For the text-containing cell, return its midpoint in [X, Y] coordinate format. 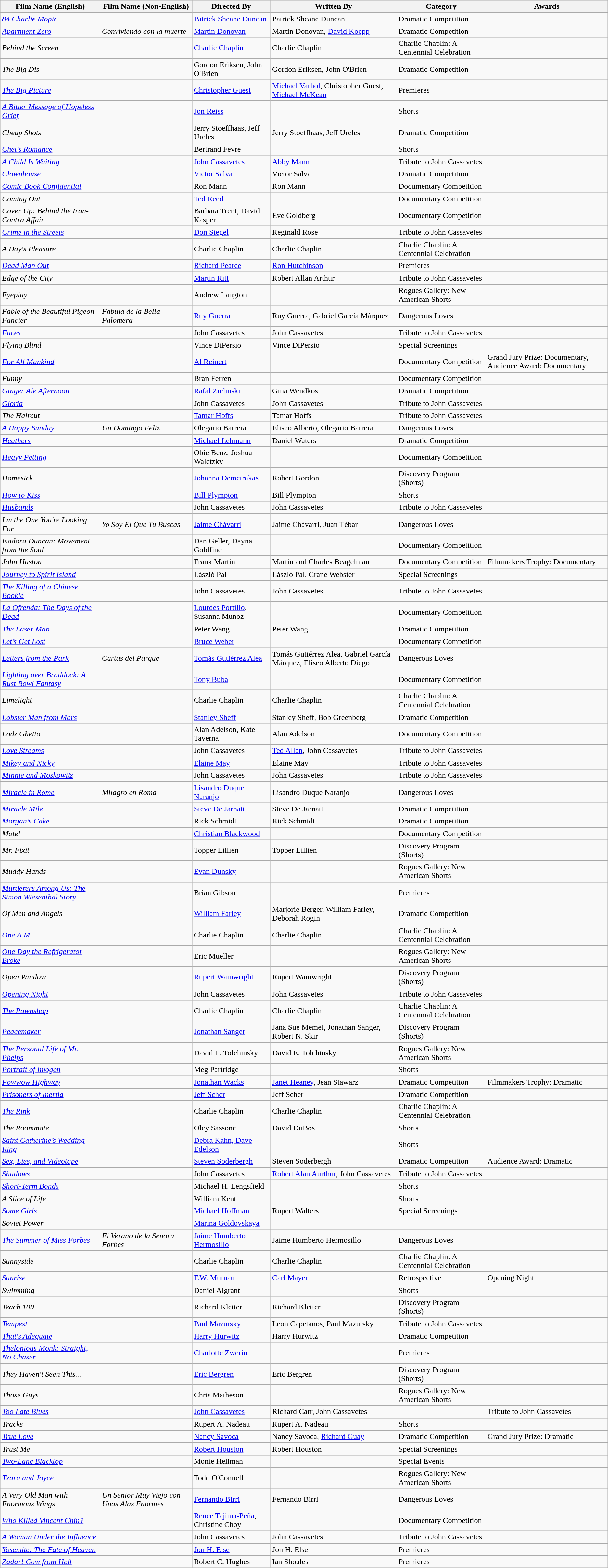
Crime in the Streets [50, 232]
Michael H. Lengsfield [231, 1186]
The Big Dis [50, 69]
Too Late Blues [50, 1412]
Martin Donovan, David Koepp [333, 31]
Conviviendo con la muerte [146, 31]
Behind the Screen [50, 48]
Janet Heaney, Jean Stawarz [333, 1082]
Sex, Lies, and Videotape [50, 1161]
Obie Benz, Joshua Waletzky [231, 457]
Ron Hutchinson [333, 266]
Cheap Shots [50, 133]
Jaime Chávarri [231, 524]
Comic Book Confidential [50, 186]
Open Window [50, 977]
Martin Ritt [231, 278]
László Pal, Crane Webster [333, 574]
Cartas del Parque [146, 658]
Muddy Hands [50, 871]
Nancy Savoca [231, 1436]
A Woman Under the Influence [50, 1537]
Teach 109 [50, 1307]
Heavy Petting [50, 457]
Robert Alan Aurthur, John Cassavetes [333, 1174]
Robert Allan Arthur [333, 278]
A Slice of Life [50, 1198]
The Roommate [50, 1128]
Grand Jury Prize: Dramatic [547, 1436]
Al Reinert [231, 362]
Retrospective [441, 1278]
Motel [50, 834]
Alan Adelson, Kate Taverna [231, 734]
Film Name (Non-English) [146, 6]
The Personal Life of Mr. Phelps [50, 1053]
Alan Adelson [333, 734]
A Very Old Man with Enormous Wings [50, 1499]
Of Men and Angels [50, 913]
Jonathan Sanger [231, 1032]
Limelight [50, 700]
Murderers Among Us: The Simon Wiesenthal Story [50, 893]
Brian Gibson [231, 893]
Special Events [441, 1461]
For All Mankind [50, 362]
Christian Blackwood [231, 834]
William Farley [231, 913]
Ted Reed [231, 198]
Category [441, 6]
Martin and Charles Beagelman [333, 562]
Richard Pearce [231, 266]
Yosemite: The Fate of Heaven [50, 1549]
Soviet Power [50, 1223]
Miracle in Rome [50, 792]
Bran Ferren [231, 378]
Morgan’s Cake [50, 821]
Olegario Barrera [231, 428]
True Love [50, 1436]
Martin Donovan [231, 31]
Un Senior Muy Viejo con Unas Alas Enormes [146, 1499]
Directed By [231, 6]
Bruce Weber [231, 641]
Love Streams [50, 751]
Tzara and Joyce [50, 1478]
They Haven't Seen This... [50, 1374]
Portrait of Imogen [50, 1070]
Eve Goldberg [333, 216]
John Huston [50, 562]
Husbands [50, 507]
Saint Catherine’s Wedding Ring [50, 1145]
The Pawnshop [50, 1011]
Monte Hellman [231, 1461]
Powwow Highway [50, 1082]
Heathers [50, 440]
Written By [333, 6]
A Bitter Message of Hopeless Grief [50, 111]
Swimming [50, 1290]
The Rink [50, 1111]
Ian Shoales [333, 1562]
Ruy Guerra, Gabriel García Márquez [333, 316]
Trust Me [50, 1449]
Jon Reiss [231, 111]
Tomás Gutiérrez Alea, Gabriel García Márquez, Eliseo Alberto Diego [333, 658]
Peacemaker [50, 1032]
A Day's Pleasure [50, 249]
Prisoners of Inertia [50, 1094]
William Kent [231, 1198]
Fabula de la Bella Palomera [146, 316]
Ted Allan, John Cassavetes [333, 751]
Reginald Rose [333, 232]
Charlotte Zwerin [231, 1353]
Daniel Waters [333, 440]
The Big Picture [50, 90]
Frank Martin [231, 562]
Oley Sassone [231, 1128]
Miracle Mile [50, 809]
Ruy Guerra [231, 316]
Meg Partridge [231, 1070]
Sunrise [50, 1278]
Isadora Duncan: Movement from the Soul [50, 545]
Let’s Get Lost [50, 641]
One A.M. [50, 935]
Christopher Guest [231, 90]
Evan Dunsky [231, 871]
Clownhouse [50, 174]
Andrew Langton [231, 295]
Tomás Gutiérrez Alea [231, 658]
Nancy Savoca, Richard Guay [333, 1436]
Carl Mayer [333, 1278]
Renee Tajima-Peña, Christine Choy [231, 1520]
Rupert Walters [333, 1211]
Who Killed Vincent Chin? [50, 1520]
Tempest [50, 1324]
Filmmakers Trophy: Documentary [547, 562]
Flying Blind [50, 345]
El Verano de la Senora Forbes [146, 1240]
Barbara Trent, David Kasper [231, 216]
Jaime Chávarri, Juan Tébar [333, 524]
Lodz Ghetto [50, 734]
Coming Out [50, 198]
Faces [50, 333]
Un Domingo Feliz [146, 428]
David DuBos [333, 1128]
Shadows [50, 1174]
A Child Is Waiting [50, 161]
F.W. Murnau [231, 1278]
Ginger Ale Afternoon [50, 391]
Filmmakers Trophy: Dramatic [547, 1082]
Don Siegel [231, 232]
The Laser Man [50, 629]
Tony Buba [231, 679]
Grand Jury Prize: Documentary, Audience Award: Documentary [547, 362]
Rafal Zielinski [231, 391]
Eliseo Alberto, Olegario Barrera [333, 428]
The Killing of a Chinese Bookie [50, 591]
Some Girls [50, 1211]
Journey to Spirit Island [50, 574]
Edge of the City [50, 278]
The Summer of Miss Forbes [50, 1240]
Chet's Romance [50, 149]
Eric Mueller [231, 956]
Leon Capetanos, Paul Mazursky [333, 1324]
84 Charlie Mopic [50, 19]
Todd O'Connell [231, 1478]
That's Adequate [50, 1336]
Two-Lane Blacktop [50, 1461]
Lourdes Portillo, Susanna Munoz [231, 612]
Short-Term Bonds [50, 1186]
Cover Up: Behind the Iran-Contra Affair [50, 216]
Robert C. Hughes [231, 1562]
Thelonious Monk: Straight, No Chaser [50, 1353]
Those Guys [50, 1395]
Chris Matheson [231, 1395]
Fable of the Beautiful Pigeon Fancier [50, 316]
Jonathan Wacks [231, 1082]
Marjorie Berger, William Farley, Deborah Rogin [333, 913]
Robert Gordon [333, 478]
Stanley Sheff [231, 717]
Letters from the Park [50, 658]
One Day the Refrigerator Broke [50, 956]
Mr. Fixit [50, 850]
Lobster Man from Mars [50, 717]
Awards [547, 6]
Daniel Algrant [231, 1290]
A Happy Sunday [50, 428]
Audience Award: Dramatic [547, 1161]
Lighting over Braddock: A Rust Bowl Fantasy [50, 679]
Homesick [50, 478]
The Haircut [50, 415]
La Ofrenda: The Days of the Dead [50, 612]
László Pal [231, 574]
Johanna Demetrakas [231, 478]
Gina Wendkos [333, 391]
Michael Varhol, Christopher Guest, Michael McKean [333, 90]
Zadar! Cow from Hell [50, 1562]
Gloria [50, 403]
Dan Geller, Dayna Goldfine [231, 545]
Marina Goldovskaya [231, 1223]
I'm the One You're Looking For [50, 524]
Michael Hoffman [231, 1211]
Apartment Zero [50, 31]
Eyeplay [50, 295]
Abby Mann [333, 161]
Debra Kahn, Dave Edelson [231, 1145]
Dead Man Out [50, 266]
Stanley Sheff, Bob Greenberg [333, 717]
Milagro en Roma [146, 792]
Film Name (English) [50, 6]
Funny [50, 378]
Yo Soy El Que Tu Buscas [146, 524]
Tracks [50, 1424]
Minnie and Moskowitz [50, 775]
Jana Sue Memel, Jonathan Sanger, Robert N. Skir [333, 1032]
Paul Mazursky [231, 1324]
Sunnyside [50, 1261]
How to Kiss [50, 495]
Richard Carr, John Cassavetes [333, 1412]
Mikey and Nicky [50, 763]
Michael Lehmann [231, 440]
Bertrand Fevre [231, 149]
